Identify which cell holds the provided text, then report its (X, Y) central coordinate. 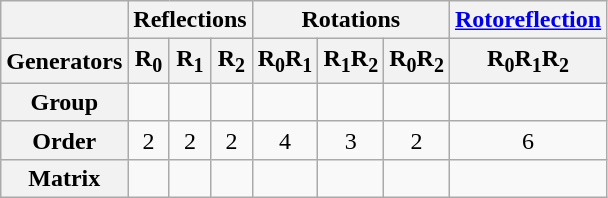
Rotations (350, 20)
R0R2 (417, 61)
Rotoreflection (528, 20)
6 (528, 140)
R2 (232, 61)
R0R1R2 (528, 61)
Generators (64, 61)
Reflections (190, 20)
R1 (190, 61)
R1R2 (351, 61)
R0 (148, 61)
Matrix (64, 178)
Group (64, 102)
3 (351, 140)
Order (64, 140)
4 (285, 140)
R0R1 (285, 61)
